Find where the given text appears and provide that cell's center as (x, y) coordinate. 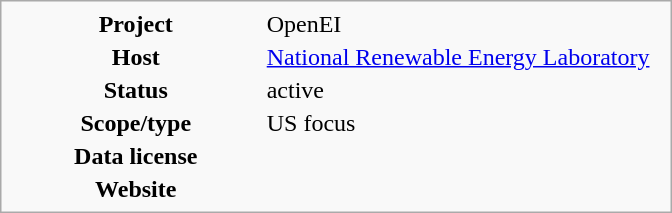
Scope/type (136, 123)
Host (136, 57)
OpenEI (464, 24)
Project (136, 24)
Website (136, 189)
Data license (136, 156)
Status (136, 90)
US focus (464, 123)
active (464, 90)
National Renewable Energy Laboratory (464, 57)
